Determine the [X, Y] coordinate at the center of the cell enclosing the given text.  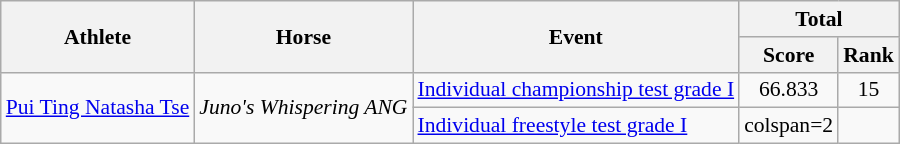
Individual championship test grade I [576, 90]
Event [576, 36]
Total [819, 19]
Score [788, 55]
Juno's Whispering ANG [303, 108]
Athlete [98, 36]
Pui Ting Natasha Tse [98, 108]
Individual freestyle test grade I [576, 126]
15 [868, 90]
Rank [868, 55]
colspan=2 [788, 126]
66.833 [788, 90]
Horse [303, 36]
